Extract the (x, y) coordinate from the center of the cell holding the provided text.  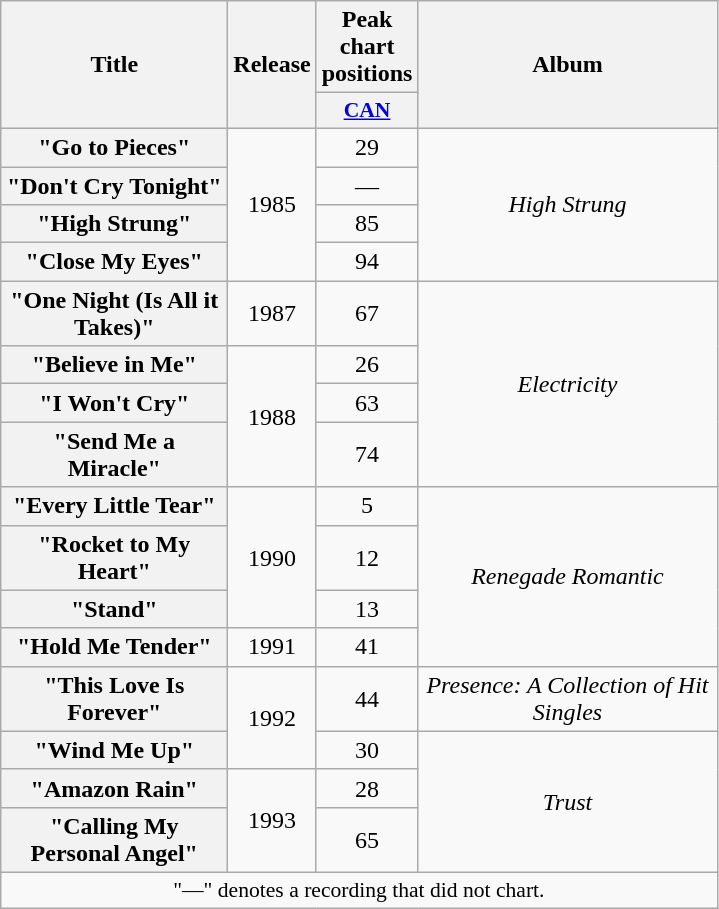
"High Strung" (114, 224)
"—" denotes a recording that did not chart. (359, 890)
Renegade Romantic (568, 576)
"I Won't Cry" (114, 403)
1985 (272, 204)
1990 (272, 558)
"One Night (Is All it Takes)" (114, 314)
"Wind Me Up" (114, 750)
Release (272, 65)
Presence: A Collection of Hit Singles (568, 698)
"Stand" (114, 609)
29 (367, 147)
Album (568, 65)
85 (367, 224)
13 (367, 609)
"Every Little Tear" (114, 506)
5 (367, 506)
"Rocket to My Heart" (114, 558)
"Believe in Me" (114, 365)
Peak chart positions (367, 47)
"Go to Pieces" (114, 147)
"Hold Me Tender" (114, 647)
Trust (568, 802)
CAN (367, 111)
Title (114, 65)
"Send Me a Miracle" (114, 454)
1993 (272, 820)
1991 (272, 647)
41 (367, 647)
1987 (272, 314)
"Amazon Rain" (114, 788)
Electricity (568, 384)
"Don't Cry Tonight" (114, 185)
63 (367, 403)
High Strung (568, 204)
44 (367, 698)
"Calling My Personal Angel" (114, 840)
67 (367, 314)
"This Love Is Forever" (114, 698)
"Close My Eyes" (114, 262)
1988 (272, 416)
— (367, 185)
1992 (272, 718)
74 (367, 454)
26 (367, 365)
65 (367, 840)
12 (367, 558)
28 (367, 788)
94 (367, 262)
30 (367, 750)
